Find where the given text appears and provide that cell's center as [x, y] coordinate. 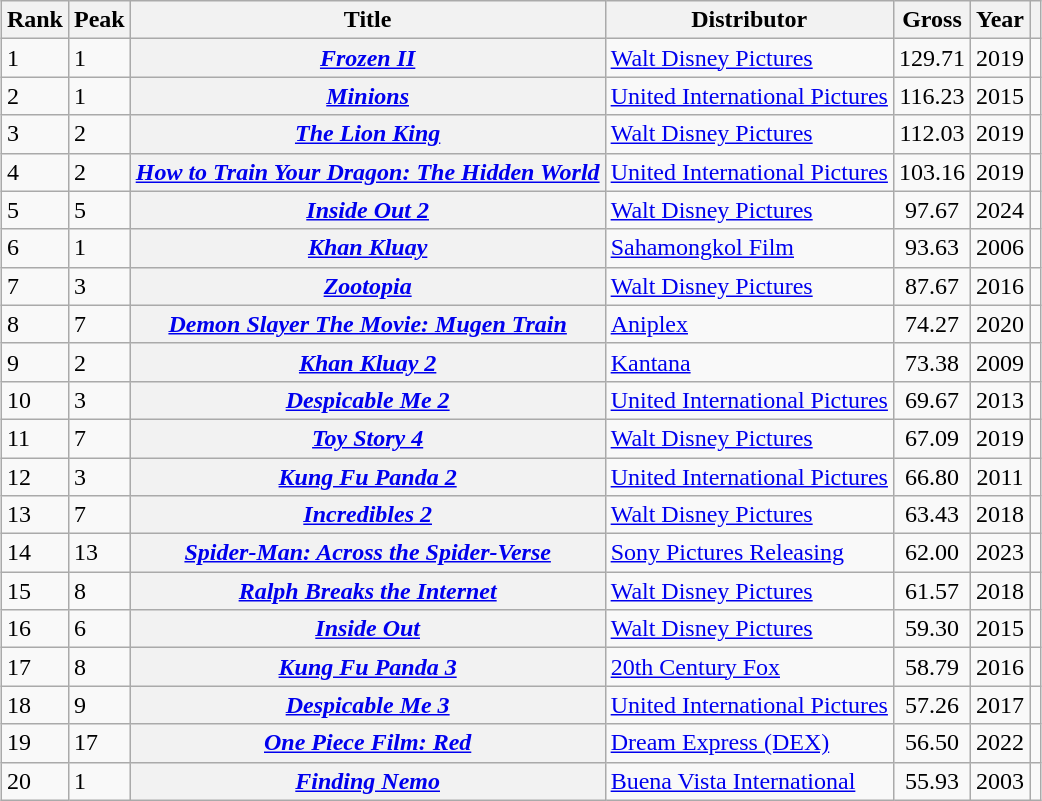
74.27 [932, 324]
66.80 [932, 477]
15 [34, 591]
20 [34, 781]
Spider-Man: Across the Spider-Verse [368, 553]
112.03 [932, 134]
Sony Pictures Releasing [749, 553]
12 [34, 477]
Sahamongkol Film [749, 248]
2017 [1000, 705]
Kung Fu Panda 3 [368, 667]
58.79 [932, 667]
63.43 [932, 515]
2006 [1000, 248]
20th Century Fox [749, 667]
129.71 [932, 58]
Kung Fu Panda 2 [368, 477]
103.16 [932, 172]
97.67 [932, 210]
Buena Vista International [749, 781]
Zootopia [368, 286]
2024 [1000, 210]
61.57 [932, 591]
11 [34, 438]
Khan Kluay [368, 248]
How to Train Your Dragon: The Hidden World [368, 172]
Inside Out [368, 629]
2023 [1000, 553]
69.67 [932, 400]
Khan Kluay 2 [368, 362]
59.30 [932, 629]
18 [34, 705]
2011 [1000, 477]
2013 [1000, 400]
62.00 [932, 553]
56.50 [932, 743]
Rank [34, 20]
Distributor [749, 20]
Ralph Breaks the Internet [368, 591]
87.67 [932, 286]
Incredibles 2 [368, 515]
Despicable Me 2 [368, 400]
Finding Nemo [368, 781]
57.26 [932, 705]
Despicable Me 3 [368, 705]
2020 [1000, 324]
Frozen II [368, 58]
Title [368, 20]
The Lion King [368, 134]
Year [1000, 20]
2009 [1000, 362]
Minions [368, 96]
Peak [99, 20]
93.63 [932, 248]
4 [34, 172]
Demon Slayer The Movie: Mugen Train [368, 324]
67.09 [932, 438]
10 [34, 400]
73.38 [932, 362]
14 [34, 553]
Toy Story 4 [368, 438]
116.23 [932, 96]
2022 [1000, 743]
One Piece Film: Red [368, 743]
Kantana [749, 362]
Inside Out 2 [368, 210]
55.93 [932, 781]
19 [34, 743]
Dream Express (DEX) [749, 743]
2003 [1000, 781]
16 [34, 629]
Aniplex [749, 324]
Gross [932, 20]
